Extract the (X, Y) coordinate from the center of the cell holding the provided text.  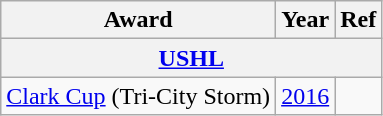
Ref (358, 20)
2016 (306, 96)
Year (306, 20)
Clark Cup (Tri-City Storm) (138, 96)
USHL (192, 58)
Award (138, 20)
